Extract the [x, y] coordinate from the center of the cell holding the provided text.  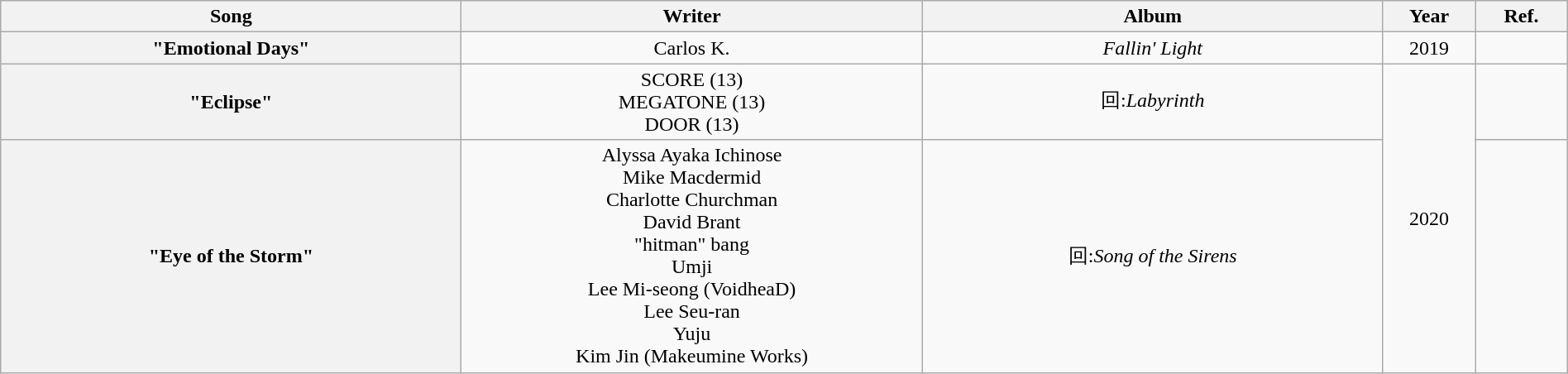
SCORE (13)MEGATONE (13)DOOR (13) [691, 102]
"Eye of the Storm" [232, 257]
2019 [1429, 48]
Song [232, 17]
Ref. [1522, 17]
回:Labyrinth [1153, 102]
"Eclipse" [232, 102]
Carlos K. [691, 48]
Year [1429, 17]
Alyssa Ayaka IchinoseMike MacdermidCharlotte ChurchmanDavid Brant"hitman" bangUmjiLee Mi-seong (VoidheaD)Lee Seu-ranYujuKim Jin (Makeumine Works) [691, 257]
2020 [1429, 218]
Album [1153, 17]
"Emotional Days" [232, 48]
Fallin' Light [1153, 48]
回:Song of the Sirens [1153, 257]
Writer [691, 17]
